Output the [X, Y] coordinate of the center of the cell containing the given text.  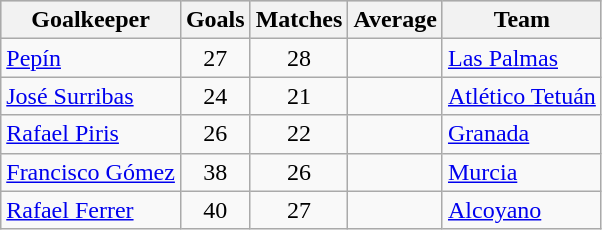
24 [215, 96]
Average [396, 20]
Rafael Ferrer [91, 210]
40 [215, 210]
Alcoyano [522, 210]
Atlético Tetuán [522, 96]
Francisco Gómez [91, 172]
22 [299, 134]
Rafael Piris [91, 134]
Murcia [522, 172]
José Surribas [91, 96]
28 [299, 58]
Granada [522, 134]
Goalkeeper [91, 20]
Goals [215, 20]
Matches [299, 20]
Las Palmas [522, 58]
21 [299, 96]
38 [215, 172]
Team [522, 20]
Pepín [91, 58]
